Return the [x, y] coordinate for the center point of the cell that contains the specified text.  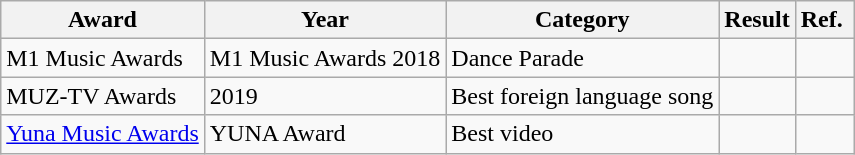
M1 Music Awards 2018 [325, 58]
Yuna Music Awards [103, 134]
Best foreign language song [582, 96]
Category [582, 20]
Result [757, 20]
Ref. [824, 20]
Dance Parade [582, 58]
Year [325, 20]
2019 [325, 96]
Award [103, 20]
Best video [582, 134]
YUNA Award [325, 134]
M1 Music Awards [103, 58]
MUZ-TV Awards [103, 96]
